Detect which cell encompasses the target text, then output its [X, Y] center coordinate. 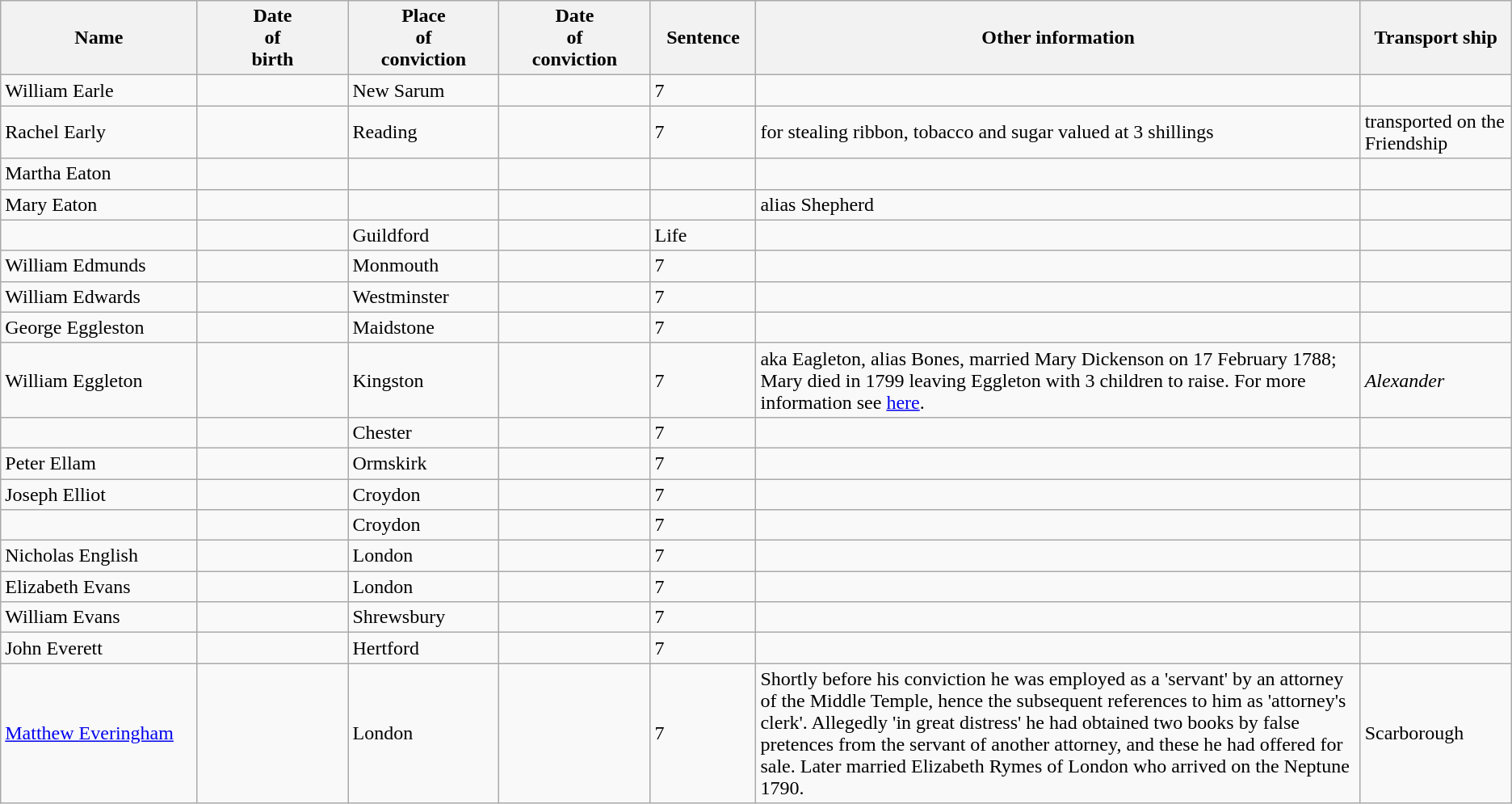
Martha Eaton [99, 174]
George Eggleston [99, 327]
Westminster [423, 297]
Maidstone [423, 327]
Nicholas English [99, 556]
Scarborough [1436, 734]
Elizabeth Evans [99, 587]
Other information [1058, 38]
William Edwards [99, 297]
William Eggleton [99, 380]
Shrewsbury [423, 617]
Transport ship [1436, 38]
Kingston [423, 380]
Life [703, 235]
Reading [423, 133]
William Edmunds [99, 266]
for stealing ribbon, tobacco and sugar valued at 3 shillings [1058, 133]
transported on the Friendship [1436, 133]
Hertford [423, 648]
Alexander [1436, 380]
William Evans [99, 617]
Placeofconviction [423, 38]
alias Shepherd [1058, 204]
Guildford [423, 235]
New Sarum [423, 91]
Mary Eaton [99, 204]
Sentence [703, 38]
John Everett [99, 648]
Dateofconviction [575, 38]
Rachel Early [99, 133]
Peter Ellam [99, 463]
Matthew Everingham [99, 734]
Dateofbirth [273, 38]
Ormskirk [423, 463]
Joseph Elliot [99, 494]
Chester [423, 432]
William Earle [99, 91]
Monmouth [423, 266]
Name [99, 38]
